From the cell containing the given text, extract its center point as (x, y) coordinate. 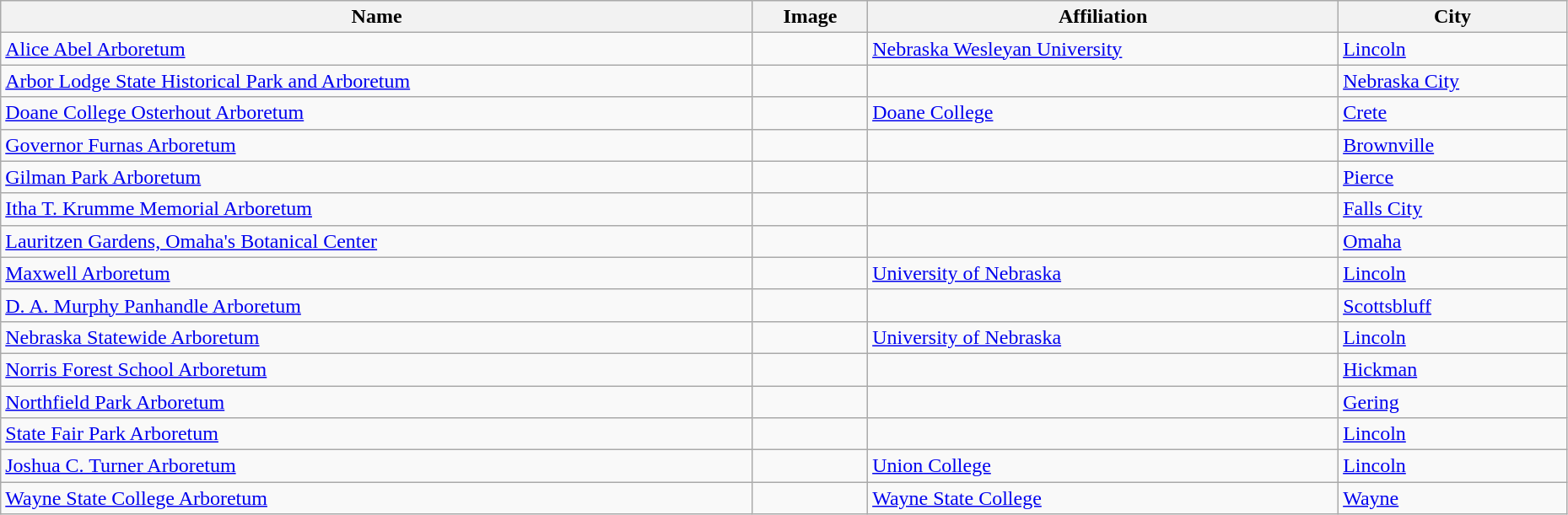
State Fair Park Arboretum (377, 434)
Itha T. Krumme Memorial Arboretum (377, 209)
Norris Forest School Arboretum (377, 369)
Brownville (1452, 145)
Crete (1452, 113)
Hickman (1452, 369)
Pierce (1452, 177)
Gilman Park Arboretum (377, 177)
Gering (1452, 402)
City (1452, 17)
D. A. Murphy Panhandle Arboretum (377, 305)
Northfield Park Arboretum (377, 402)
Governor Furnas Arboretum (377, 145)
Wayne State College (1103, 498)
Arbor Lodge State Historical Park and Arboretum (377, 81)
Joshua C. Turner Arboretum (377, 466)
Lauritzen Gardens, Omaha's Botanical Center (377, 241)
Nebraska Wesleyan University (1103, 49)
Wayne State College Arboretum (377, 498)
Union College (1103, 466)
Nebraska City (1452, 81)
Wayne (1452, 498)
Image (810, 17)
Alice Abel Arboretum (377, 49)
Falls City (1452, 209)
Name (377, 17)
Maxwell Arboretum (377, 273)
Nebraska Statewide Arboretum (377, 337)
Doane College Osterhout Arboretum (377, 113)
Doane College (1103, 113)
Scottsbluff (1452, 305)
Omaha (1452, 241)
Affiliation (1103, 17)
